Capture the cell that displays the provided text and extract its (X, Y) central coordinate. 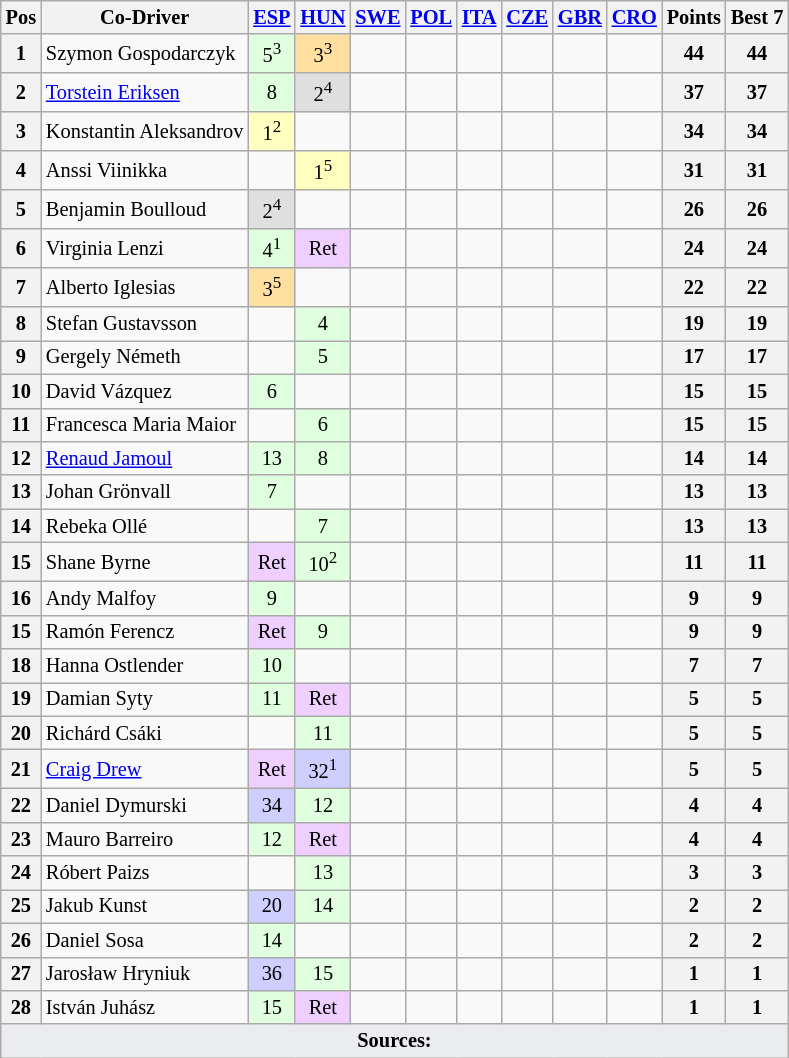
Damian Syty (144, 699)
Daniel Sosa (144, 940)
CRO (634, 17)
SWE (378, 17)
POL (431, 17)
GBR (580, 17)
Best 7 (757, 17)
Gergely Németh (144, 357)
18 (21, 666)
36 (272, 974)
Points (694, 17)
Sources: (394, 1041)
HUN (322, 17)
21 (21, 770)
Jarosław Hryniuk (144, 974)
Daniel Dymurski (144, 805)
Rebeka Ollé (144, 526)
David Vázquez (144, 391)
Craig Drew (144, 770)
23 (21, 839)
33 (322, 54)
CZE (527, 17)
Shane Byrne (144, 562)
27 (21, 974)
Torstein Eriksen (144, 92)
Johan Grönvall (144, 492)
321 (322, 770)
Ramón Ferencz (144, 632)
Andy Malfoy (144, 598)
102 (322, 562)
28 (21, 1007)
Jakub Kunst (144, 906)
Benjamin Boulloud (144, 210)
41 (272, 248)
Róbert Paizs (144, 873)
Renaud Jamoul (144, 458)
53 (272, 54)
Richárd Csáki (144, 733)
Alberto Iglesias (144, 288)
ESP (272, 17)
Anssi Viinikka (144, 170)
Hanna Ostlender (144, 666)
István Juhász (144, 1007)
Francesca Maria Maior (144, 425)
ITA (479, 17)
Konstantin Aleksandrov (144, 132)
Co-Driver (144, 17)
Virginia Lenzi (144, 248)
25 (21, 906)
Szymon Gospodarczyk (144, 54)
Mauro Barreiro (144, 839)
35 (272, 288)
Stefan Gustavsson (144, 324)
Pos (21, 17)
16 (21, 598)
